Pinpoint the cell where the given text exists, returning its [X, Y] midpoint coordinate. 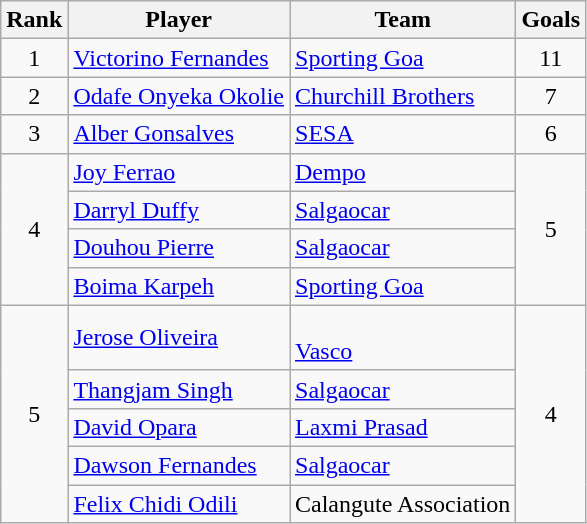
6 [551, 134]
1 [34, 58]
11 [551, 58]
Dawson Fernandes [179, 465]
SESA [403, 134]
Player [179, 20]
Calangute Association [403, 503]
Vasco [403, 338]
Douhou Pierre [179, 248]
7 [551, 96]
Jerose Oliveira [179, 338]
Laxmi Prasad [403, 427]
Alber Gonsalves [179, 134]
Victorino Fernandes [179, 58]
Team [403, 20]
Odafe Onyeka Okolie [179, 96]
3 [34, 134]
Rank [34, 20]
David Opara [179, 427]
Churchill Brothers [403, 96]
Dempo [403, 172]
2 [34, 96]
Darryl Duffy [179, 210]
Joy Ferrao [179, 172]
Boima Karpeh [179, 286]
Goals [551, 20]
Thangjam Singh [179, 389]
Felix Chidi Odili [179, 503]
